From the cell containing the given text, extract its center point as [x, y] coordinate. 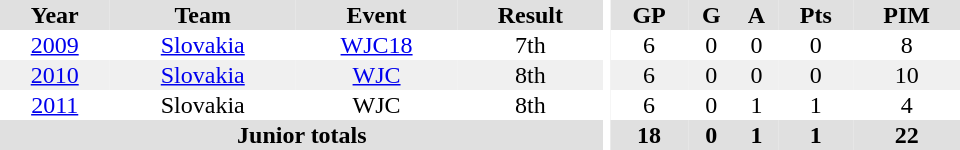
A [757, 15]
GP [649, 15]
2011 [54, 105]
10 [906, 75]
WJC18 [376, 45]
4 [906, 105]
22 [906, 135]
2009 [54, 45]
2010 [54, 75]
7th [530, 45]
Event [376, 15]
Result [530, 15]
Pts [816, 15]
Team [202, 15]
G [712, 15]
PIM [906, 15]
Year [54, 15]
8 [906, 45]
18 [649, 135]
Junior totals [302, 135]
